Capture the cell that displays the provided text and extract its [x, y] central coordinate. 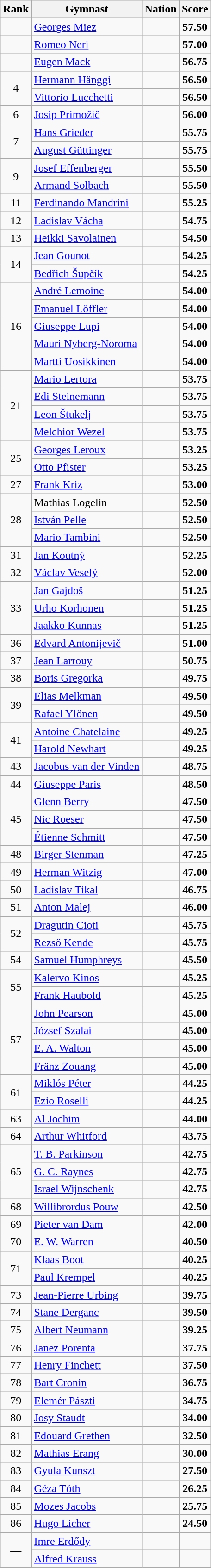
Willibrordus Pouw [87, 1207]
E. A. Walton [87, 1048]
80 [16, 1418]
51.00 [195, 643]
86 [16, 1524]
Martti Uosikkinen [87, 361]
48.75 [195, 766]
Miklós Péter [87, 1084]
54 [16, 960]
Otto Pfister [87, 467]
54.75 [195, 221]
Dragutin Cioti [87, 925]
9 [16, 176]
Ladislav Vácha [87, 221]
55.25 [195, 203]
56.75 [195, 62]
74 [16, 1312]
John Pearson [87, 1013]
56.00 [195, 115]
Georges Leroux [87, 449]
54.50 [195, 238]
Edouard Grethen [87, 1436]
Josip Primožič [87, 115]
Mozes Jacobs [87, 1506]
Leon Štukelj [87, 414]
7 [16, 141]
84 [16, 1488]
Glenn Berry [87, 802]
44 [16, 784]
25 [16, 458]
43.75 [195, 1136]
40.50 [195, 1242]
Bedřich Šupčík [87, 273]
39.50 [195, 1312]
26.25 [195, 1488]
49 [16, 872]
77 [16, 1365]
44.00 [195, 1119]
Nic Roeser [87, 819]
Israel Wijnschenk [87, 1189]
65 [16, 1171]
Paul Krempel [87, 1277]
Janez Porenta [87, 1348]
Mathias Erang [87, 1453]
82 [16, 1453]
27.50 [195, 1471]
Kalervo Kinos [87, 978]
37 [16, 661]
39.75 [195, 1295]
36 [16, 643]
24.50 [195, 1524]
36.75 [195, 1383]
Josef Effenberger [87, 167]
47.00 [195, 872]
Pieter van Dam [87, 1224]
Hans Grieder [87, 132]
Rafael Ylönen [87, 713]
48 [16, 855]
51 [16, 907]
Edi Steinemann [87, 397]
14 [16, 265]
Bart Cronin [87, 1383]
57.50 [195, 27]
39 [16, 705]
49.75 [195, 678]
Albert Neumann [87, 1330]
37.50 [195, 1365]
Jan Gajdoš [87, 590]
Romeo Neri [87, 44]
G. C. Raynes [87, 1171]
28 [16, 520]
63 [16, 1119]
Henry Finchett [87, 1365]
57.00 [195, 44]
32.50 [195, 1436]
13 [16, 238]
75 [16, 1330]
Emanuel Löffler [87, 309]
Jean Larrouy [87, 661]
41 [16, 740]
Hugo Licher [87, 1524]
Jacobus van der Vinden [87, 766]
53.00 [195, 484]
Melchior Wezel [87, 432]
Mario Lertora [87, 379]
81 [16, 1436]
Elemér Pászti [87, 1401]
70 [16, 1242]
42.00 [195, 1224]
4 [16, 88]
73 [16, 1295]
Frank Kriz [87, 484]
André Lemoine [87, 291]
Al Jochim [87, 1119]
76 [16, 1348]
Giuseppe Paris [87, 784]
43 [16, 766]
6 [16, 115]
Ladislav Tikal [87, 890]
Elias Melkman [87, 696]
Václav Veselý [87, 573]
Gyula Kunszt [87, 1471]
Hermann Hänggi [87, 80]
85 [16, 1506]
Eugen Mack [87, 62]
Vittorio Lucchetti [87, 97]
Jean Gounot [87, 256]
Herman Witzig [87, 872]
42.50 [195, 1207]
69 [16, 1224]
Géza Tóth [87, 1488]
Ferdinando Mandrini [87, 203]
57 [16, 1039]
71 [16, 1268]
12 [16, 221]
Étienne Schmitt [87, 837]
Mathias Logelin [87, 502]
11 [16, 203]
45.50 [195, 960]
Imre Erdődy [87, 1541]
Jean-Pierre Urbing [87, 1295]
Urho Korhonen [87, 608]
25.75 [195, 1506]
Josy Staudt [87, 1418]
52 [16, 934]
38 [16, 678]
30.00 [195, 1453]
34.00 [195, 1418]
Giuseppe Lupi [87, 326]
Score [195, 9]
Georges Miez [87, 27]
61 [16, 1092]
Boris Gregorka [87, 678]
Jaakko Kunnas [87, 626]
Arthur Whitford [87, 1136]
21 [16, 405]
48.50 [195, 784]
Mauri Nyberg-Noroma [87, 344]
Edvard Antonijevič [87, 643]
Mario Tambini [87, 538]
Anton Malej [87, 907]
Klaas Boot [87, 1259]
52.25 [195, 555]
50 [16, 890]
32 [16, 573]
33 [16, 608]
Antoine Chatelaine [87, 731]
Armand Solbach [87, 185]
Rezső Kende [87, 942]
68 [16, 1207]
52.00 [195, 573]
78 [16, 1383]
83 [16, 1471]
Heikki Savolainen [87, 238]
46.00 [195, 907]
27 [16, 484]
55 [16, 986]
Alfred Krauss [87, 1559]
46.75 [195, 890]
Gymnast [87, 9]
Frank Haubold [87, 995]
37.75 [195, 1348]
Birger Stenman [87, 855]
34.75 [195, 1401]
August Güttinger [87, 150]
31 [16, 555]
Jan Koutný [87, 555]
45 [16, 819]
E. W. Warren [87, 1242]
47.25 [195, 855]
50.75 [195, 661]
Samuel Humphreys [87, 960]
Fränz Zouang [87, 1066]
— [16, 1550]
39.25 [195, 1330]
Ezio Roselli [87, 1101]
79 [16, 1401]
Rank [16, 9]
István Pelle [87, 520]
József Szalai [87, 1030]
T. B. Parkinson [87, 1154]
Stane Derganc [87, 1312]
16 [16, 326]
64 [16, 1136]
Harold Newhart [87, 749]
Nation [161, 9]
